Scan for the cell matching the given text and deliver its (x, y) coordinate at center. 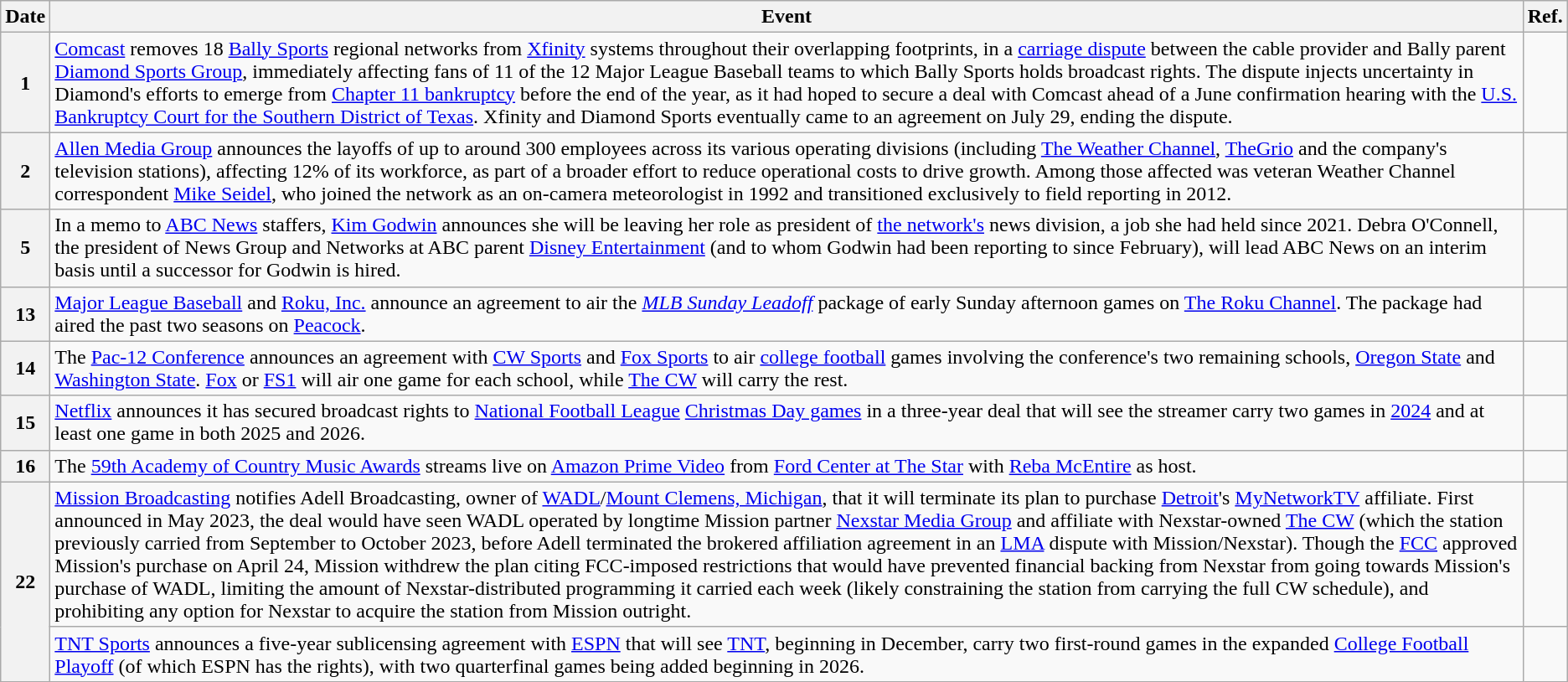
22 (25, 581)
The 59th Academy of Country Music Awards streams live on Amazon Prime Video from Ford Center at The Star with Reba McEntire as host. (787, 466)
Ref. (1545, 17)
2 (25, 171)
5 (25, 248)
1 (25, 82)
Event (787, 17)
15 (25, 422)
16 (25, 466)
Date (25, 17)
13 (25, 313)
14 (25, 369)
